Locate the cell with the specified text and output its (X, Y) center coordinate. 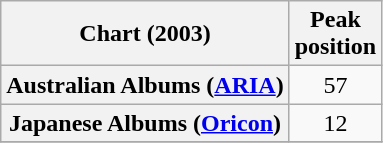
Chart (2003) (145, 34)
Japanese Albums (Oricon) (145, 123)
57 (335, 85)
12 (335, 123)
Australian Albums (ARIA) (145, 85)
Peakposition (335, 34)
